Capture the cell that displays the provided text and extract its (x, y) central coordinate. 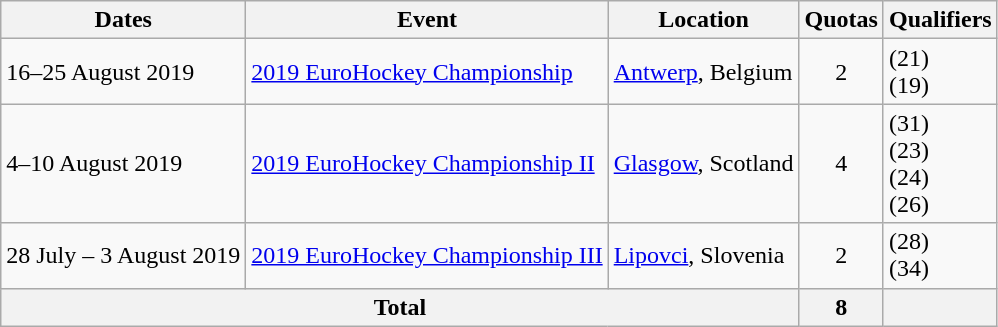
4 (841, 164)
4–10 August 2019 (124, 164)
2019 EuroHockey Championship II (427, 164)
2019 EuroHockey Championship III (427, 256)
Qualifiers (940, 20)
Event (427, 20)
Antwerp, Belgium (704, 72)
(31) (23) (24) (26) (940, 164)
28 July – 3 August 2019 (124, 256)
Glasgow, Scotland (704, 164)
16–25 August 2019 (124, 72)
(21) (19) (940, 72)
Dates (124, 20)
(28) (34) (940, 256)
8 (841, 307)
Quotas (841, 20)
2019 EuroHockey Championship (427, 72)
Location (704, 20)
Total (400, 307)
Lipovci, Slovenia (704, 256)
